Scan for the cell matching the given text and deliver its [X, Y] coordinate at center. 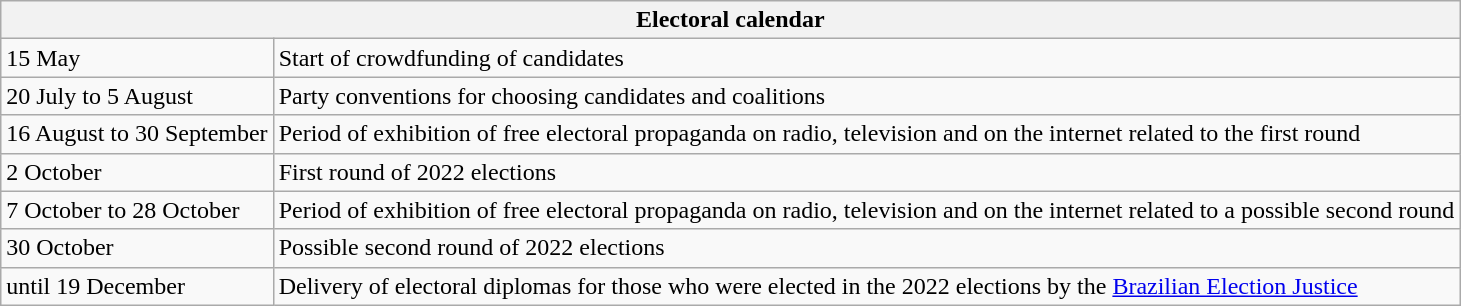
15 May [137, 58]
30 October [137, 248]
First round of 2022 elections [866, 172]
Period of exhibition of free electoral propaganda on radio, television and on the internet related to a possible second round [866, 210]
20 July to 5 August [137, 96]
Electoral calendar [730, 20]
7 October to 28 October [137, 210]
until 19 December [137, 286]
Period of exhibition of free electoral propaganda on radio, television and on the internet related to the first round [866, 134]
Start of crowdfunding of candidates [866, 58]
Party conventions for choosing candidates and coalitions [866, 96]
Delivery of electoral diplomas for those who were elected in the 2022 elections by the Brazilian Election Justice [866, 286]
Possible second round of 2022 elections [866, 248]
2 October [137, 172]
16 August to 30 September [137, 134]
